Output the [x, y] coordinate of the center of the cell containing the given text.  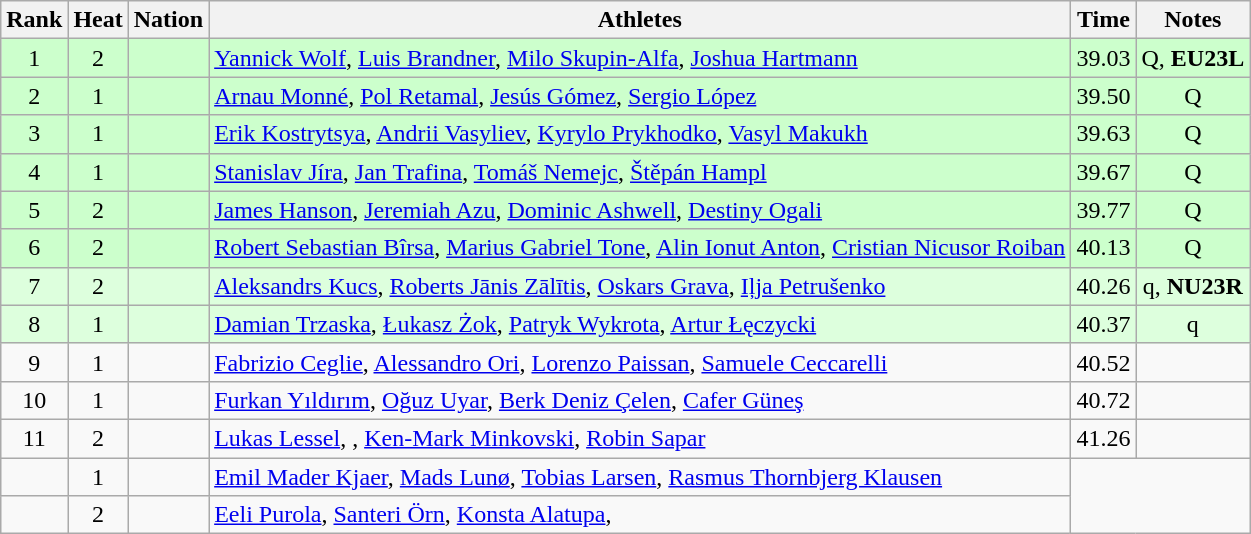
Nation [168, 20]
Damian Trzaska, Łukasz Żok, Patryk Wykrota, Artur Łęczycki [640, 324]
40.13 [1104, 248]
Heat [98, 20]
4 [34, 172]
7 [34, 286]
Lukas Lessel, , Ken-Mark Minkovski, Robin Sapar [640, 438]
41.26 [1104, 438]
Robert Sebastian Bîrsa, Marius Gabriel Tone, Alin Ionut Anton, Cristian Nicusor Roiban [640, 248]
3 [34, 134]
Arnau Monné, Pol Retamal, Jesús Gómez, Sergio López [640, 96]
James Hanson, Jeremiah Azu, Dominic Ashwell, Destiny Ogali [640, 210]
40.26 [1104, 286]
Aleksandrs Kucs, Roberts Jānis Zālītis, Oskars Grava, Iļja Petrušenko [640, 286]
10 [34, 400]
Furkan Yıldırım, Oğuz Uyar, Berk Deniz Çelen, Cafer Güneş [640, 400]
Erik Kostrytsya, Andrii Vasyliev, Kyrylo Prykhodko, Vasyl Makukh [640, 134]
Eeli Purola, Santeri Örn, Konsta Alatupa, [640, 515]
q, NU23R [1193, 286]
39.77 [1104, 210]
6 [34, 248]
Athletes [640, 20]
9 [34, 362]
11 [34, 438]
39.63 [1104, 134]
Emil Mader Kjaer, Mads Lunø, Tobias Larsen, Rasmus Thornbjerg Klausen [640, 477]
Yannick Wolf, Luis Brandner, Milo Skupin-Alfa, Joshua Hartmann [640, 58]
5 [34, 210]
40.37 [1104, 324]
Fabrizio Ceglie, Alessandro Ori, Lorenzo Paissan, Samuele Ceccarelli [640, 362]
Stanislav Jíra, Jan Trafina, Tomáš Nemejc, Štěpán Hampl [640, 172]
39.50 [1104, 96]
40.52 [1104, 362]
Rank [34, 20]
Q, EU23L [1193, 58]
q [1193, 324]
40.72 [1104, 400]
39.67 [1104, 172]
Time [1104, 20]
8 [34, 324]
Notes [1193, 20]
39.03 [1104, 58]
